From the cell containing the given text, extract its center point as [x, y] coordinate. 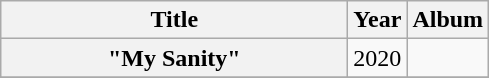
Album [448, 20]
Title [174, 20]
2020 [378, 58]
"My Sanity" [174, 58]
Year [378, 20]
